Pinpoint the cell where the given text exists, returning its (x, y) midpoint coordinate. 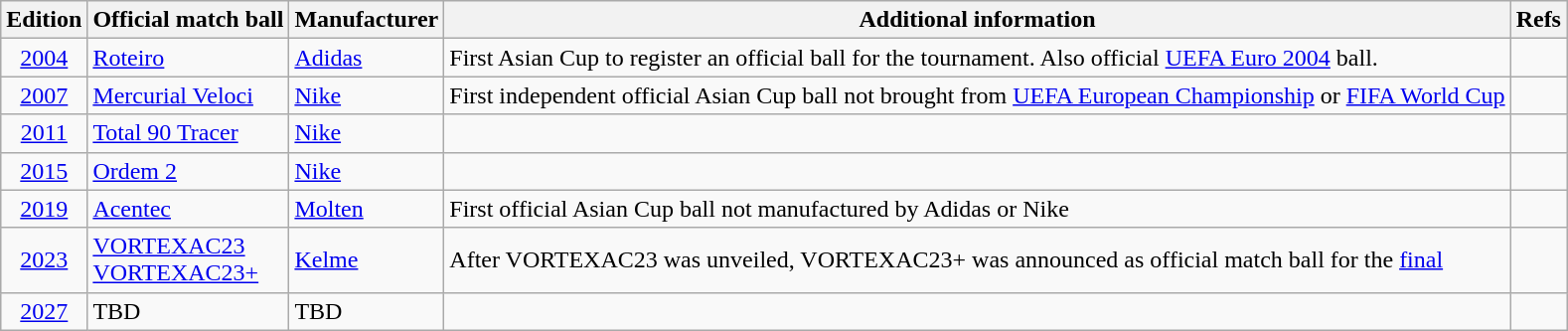
2007 (44, 95)
Refs (1538, 20)
First official Asian Cup ball not manufactured by Adidas or Nike (978, 209)
Mercurial Veloci (189, 95)
First Asian Cup to register an official ball for the tournament. Also official UEFA Euro 2004 ball. (978, 58)
2015 (44, 171)
First independent official Asian Cup ball not brought from UEFA European Championship or FIFA World Cup (978, 95)
2011 (44, 133)
Roteiro (189, 58)
Official match ball (189, 20)
Molten (367, 209)
Additional information (978, 20)
Kelme (367, 260)
Ordem 2 (189, 171)
After VORTEXAC23 was unveiled, VORTEXAC23+ was announced as official match ball for the final (978, 260)
Manufacturer (367, 20)
2023 (44, 260)
VORTEXAC23VORTEXAC23+ (189, 260)
2027 (44, 311)
2004 (44, 58)
Total 90 Tracer (189, 133)
Adidas (367, 58)
Acentec (189, 209)
Edition (44, 20)
2019 (44, 209)
